For the text-containing cell, return its midpoint in [X, Y] coordinate format. 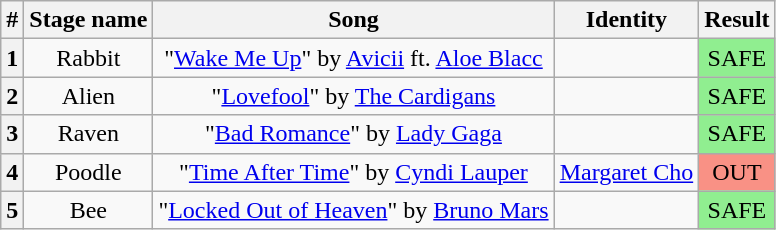
OUT [737, 172]
Bee [88, 210]
Alien [88, 96]
Identity [626, 20]
"Lovefool" by The Cardigans [354, 96]
4 [12, 172]
Result [737, 20]
5 [12, 210]
"Locked Out of Heaven" by Bruno Mars [354, 210]
Stage name [88, 20]
2 [12, 96]
# [12, 20]
Rabbit [88, 58]
3 [12, 134]
"Bad Romance" by Lady Gaga [354, 134]
"Wake Me Up" by Avicii ft. Aloe Blacc [354, 58]
1 [12, 58]
"Time After Time" by Cyndi Lauper [354, 172]
Raven [88, 134]
Song [354, 20]
Margaret Cho [626, 172]
Poodle [88, 172]
